Extract the [x, y] coordinate from the center of the cell holding the provided text.  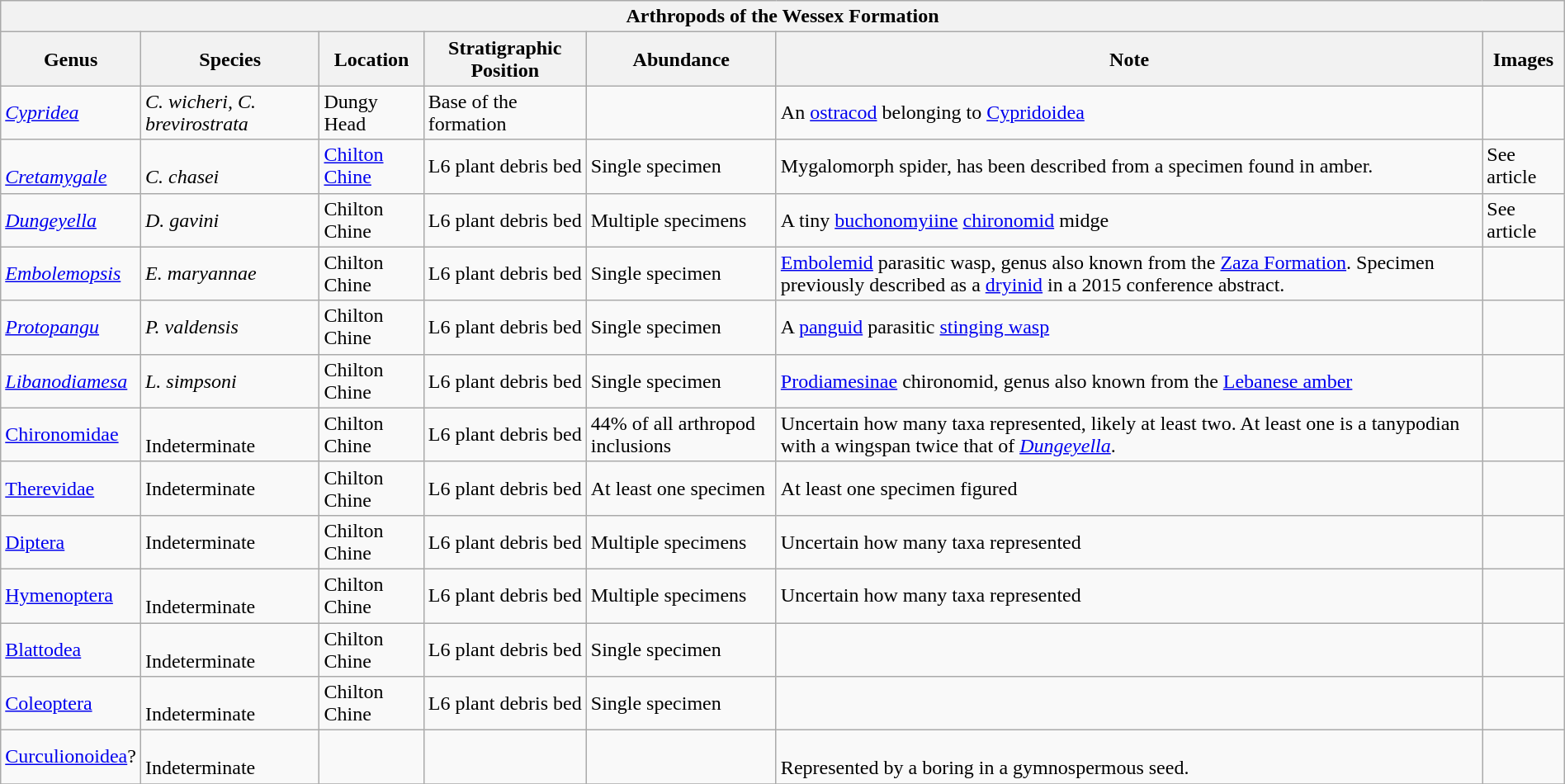
Blattodea [71, 649]
Dungeyella [71, 220]
A panguid parasitic stinging wasp [1129, 327]
Genus [71, 59]
At least one specimen figured [1129, 489]
44% of all arthropod inclusions [681, 434]
Species [229, 59]
Represented by a boring in a gymnospermous seed. [1129, 758]
E. maryannae [229, 274]
Prodiamesinae chironomid, genus also known from the Lebanese amber [1129, 381]
Cypridea [71, 112]
D. gavini [229, 220]
A tiny buchonomyiine chironomid midge [1129, 220]
C. chasei [229, 167]
At least one specimen [681, 489]
L. simpsoni [229, 381]
Dungy Head [371, 112]
Mygalomorph spider, has been described from a specimen found in amber. [1129, 167]
Arthropods of the Wessex Formation [782, 17]
Cretamygale [71, 167]
Embolemid parasitic wasp, genus also known from the Zaza Formation. Specimen previously described as a dryinid in a 2015 conference abstract. [1129, 274]
Therevidae [71, 489]
Hymenoptera [71, 596]
Chironomidae [71, 434]
Stratigraphic Position [505, 59]
Embolemopsis [71, 274]
Uncertain how many taxa represented, likely at least two. At least one is a tanypodian with a wingspan twice that of Dungeyella. [1129, 434]
Curculionoidea? [71, 758]
An ostracod belonging to Cypridoidea [1129, 112]
C. wicheri, C. brevirostrata [229, 112]
Base of the formation [505, 112]
Location [371, 59]
Images [1524, 59]
P. valdensis [229, 327]
Protopangu [71, 327]
Diptera [71, 541]
Note [1129, 59]
Abundance [681, 59]
Libanodiamesa [71, 381]
Coleoptera [71, 703]
